Locate the cell with the specified text and output its [X, Y] center coordinate. 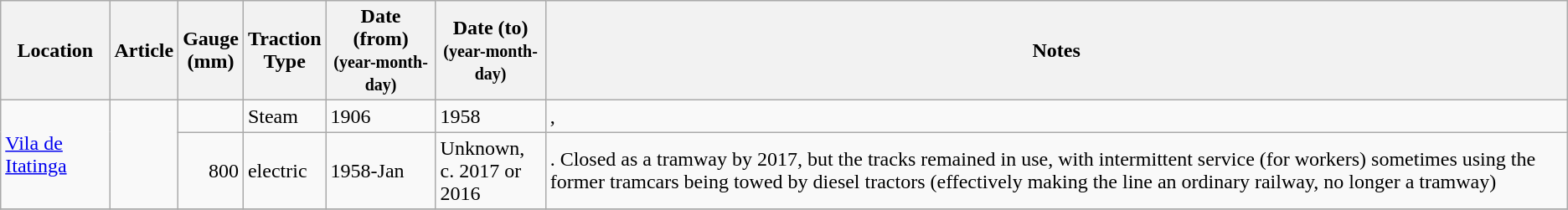
Vila de Itatinga [55, 155]
1906 [380, 116]
Date (from)(year-month-day) [380, 50]
1958-Jan [380, 171]
electric [285, 171]
Location [55, 50]
TractionType [285, 50]
Date (to)(year-month-day) [491, 50]
, [1056, 116]
Steam [285, 116]
Unknown, c. 2017 or 2016 [491, 171]
Article [144, 50]
800 [211, 171]
Gauge (mm) [211, 50]
1958 [491, 116]
Notes [1056, 50]
